For the text-containing cell, return its midpoint in (x, y) coordinate format. 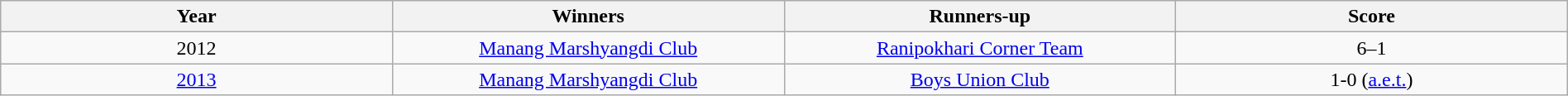
1-0 (a.e.t.) (1372, 79)
Score (1372, 17)
Ranipokhari Corner Team (980, 48)
Winners (588, 17)
Runners-up (980, 17)
Year (197, 17)
2012 (197, 48)
6–1 (1372, 48)
Boys Union Club (980, 79)
2013 (197, 79)
